Search for the cell housing the specified text and yield its [X, Y] center coordinate. 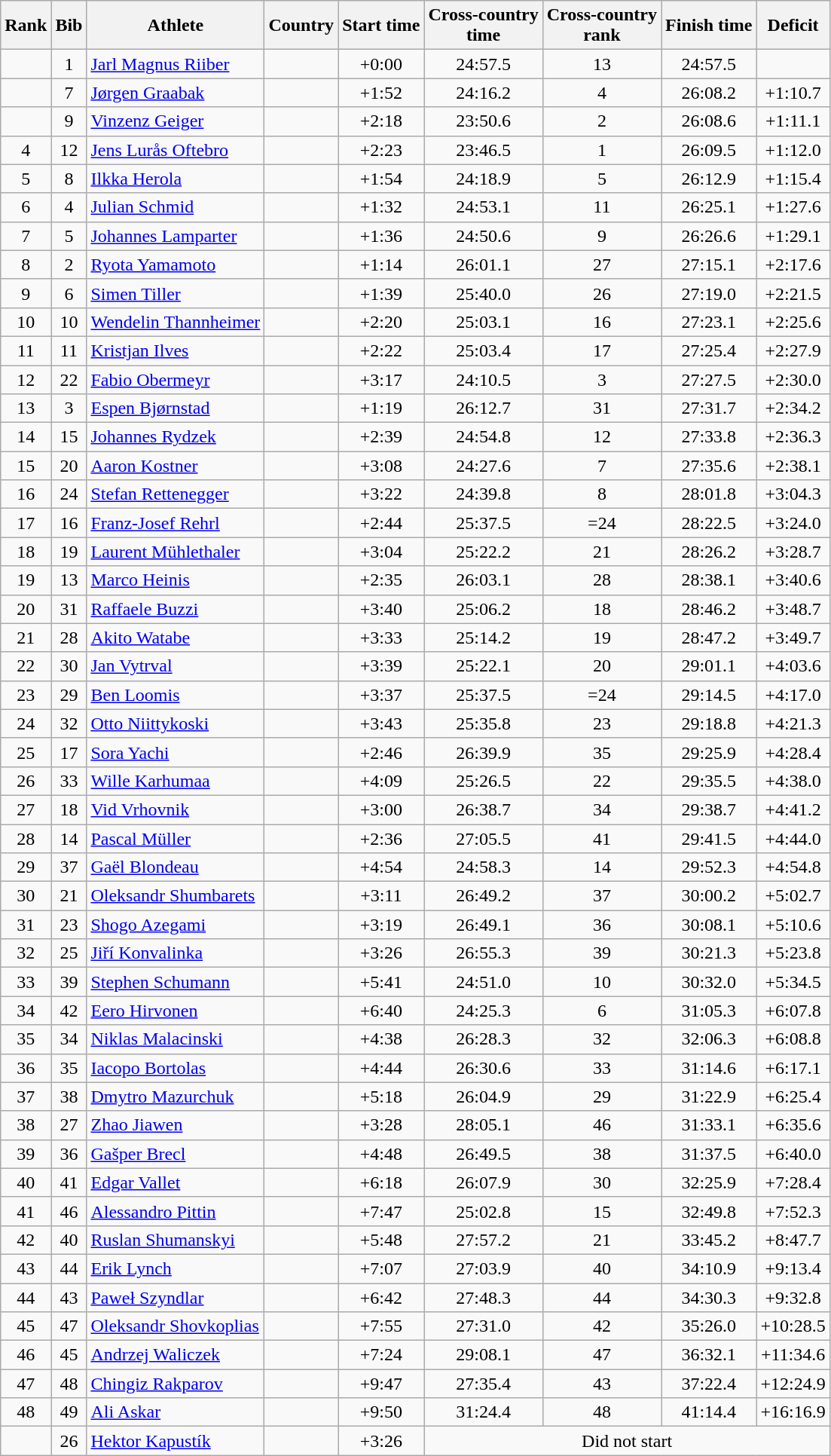
Ryota Yamamoto [176, 265]
Erik Lynch [176, 1268]
+1:12.0 [793, 150]
49 [69, 1412]
Paweł Szyndlar [176, 1297]
24:27.6 [484, 466]
Athlete [176, 26]
+3:17 [381, 379]
+9:50 [381, 1412]
27:57.2 [484, 1240]
25:35.8 [484, 723]
+3:49.7 [793, 638]
+2:21.5 [793, 293]
+7:55 [381, 1326]
Shogo Azegami [176, 925]
+16:16.9 [793, 1412]
+3:11 [381, 896]
+2:18 [381, 121]
+1:36 [381, 236]
+2:22 [381, 350]
28:22.5 [709, 523]
31:14.6 [709, 1068]
+6:35.6 [793, 1125]
26:01.1 [484, 265]
+2:39 [381, 437]
26:03.1 [484, 580]
Vid Vrhovnik [176, 809]
28:46.2 [709, 609]
27:31.0 [484, 1326]
Start time [381, 26]
26:12.9 [709, 179]
33:45.2 [709, 1240]
28:38.1 [709, 580]
+5:10.6 [793, 925]
26:09.5 [709, 150]
Country [301, 26]
29:41.5 [709, 839]
+6:25.4 [793, 1097]
26:12.7 [484, 408]
Alessandro Pittin [176, 1211]
+2:20 [381, 322]
+5:34.5 [793, 982]
Jørgen Graabak [176, 93]
Zhao Jiawen [176, 1125]
25:26.5 [484, 781]
31:22.9 [709, 1097]
25:02.8 [484, 1211]
+4:44 [381, 1068]
+3:04 [381, 552]
+5:48 [381, 1240]
+2:30.0 [793, 379]
+1:52 [381, 93]
+6:40.0 [793, 1154]
Sora Yachi [176, 752]
Kristjan Ilves [176, 350]
Otto Niittykoski [176, 723]
+7:47 [381, 1211]
27:15.1 [709, 265]
34:30.3 [709, 1297]
Cross-countrytime [484, 26]
Franz-Josef Rehrl [176, 523]
+2:36.3 [793, 437]
29:38.7 [709, 809]
+4:54 [381, 867]
+4:48 [381, 1154]
+2:46 [381, 752]
+5:02.7 [793, 896]
Hektor Kapustík [176, 1441]
26:38.7 [484, 809]
Wille Karhumaa [176, 781]
+3:08 [381, 466]
23:50.6 [484, 121]
+4:54.8 [793, 867]
30:32.0 [709, 982]
+1:11.1 [793, 121]
Raffaele Buzzi [176, 609]
+3:37 [381, 695]
24:18.9 [484, 179]
25:22.1 [484, 666]
26:49.5 [484, 1154]
+4:28.4 [793, 752]
+2:23 [381, 150]
29:08.1 [484, 1355]
+3:04.3 [793, 494]
28:05.1 [484, 1125]
+4:21.3 [793, 723]
32:06.3 [709, 1039]
Oleksandr Shovkoplias [176, 1326]
Bib [69, 26]
32:25.9 [709, 1182]
+2:34.2 [793, 408]
31:37.5 [709, 1154]
30:00.2 [709, 896]
26:30.6 [484, 1068]
+1:32 [381, 207]
30:21.3 [709, 953]
Johannes Rydzek [176, 437]
27:03.9 [484, 1268]
Vinzenz Geiger [176, 121]
+9:32.8 [793, 1297]
+2:17.6 [793, 265]
30:08.1 [709, 925]
35:26.0 [709, 1326]
+3:43 [381, 723]
24:25.3 [484, 1011]
31:24.4 [484, 1412]
+1:54 [381, 179]
31:05.3 [709, 1011]
29:35.5 [709, 781]
+12:24.9 [793, 1384]
27:35.6 [709, 466]
+3:40.6 [793, 580]
+9:47 [381, 1384]
+6:42 [381, 1297]
+1:39 [381, 293]
+5:23.8 [793, 953]
+2:35 [381, 580]
Marco Heinis [176, 580]
Aaron Kostner [176, 466]
24:10.5 [484, 379]
36:32.1 [709, 1355]
Rank [26, 26]
Deficit [793, 26]
+4:17.0 [793, 695]
+4:44.0 [793, 839]
Niklas Malacinski [176, 1039]
+8:47.7 [793, 1240]
Espen Bjørnstad [176, 408]
+6:08.8 [793, 1039]
24:16.2 [484, 93]
23:46.5 [484, 150]
+7:07 [381, 1268]
+2:36 [381, 839]
29:01.1 [709, 666]
32:49.8 [709, 1211]
25:03.4 [484, 350]
Did not start [627, 1441]
+1:15.4 [793, 179]
26:55.3 [484, 953]
+1:27.6 [793, 207]
Pascal Müller [176, 839]
24:51.0 [484, 982]
27:25.4 [709, 350]
+1:19 [381, 408]
26:26.6 [709, 236]
+4:03.6 [793, 666]
Ruslan Shumanskyi [176, 1240]
27:35.4 [484, 1384]
Cross-countryrank [601, 26]
+2:44 [381, 523]
24:39.8 [484, 494]
+2:27.9 [793, 350]
26:49.1 [484, 925]
Fabio Obermeyr [176, 379]
Oleksandr Shumbarets [176, 896]
Akito Watabe [176, 638]
28:47.2 [709, 638]
Gašper Brecl [176, 1154]
26:07.9 [484, 1182]
26:28.3 [484, 1039]
Iacopo Bortolas [176, 1068]
+7:28.4 [793, 1182]
26:39.9 [484, 752]
+3:24.0 [793, 523]
+7:24 [381, 1355]
41:14.4 [709, 1412]
24:50.6 [484, 236]
+6:18 [381, 1182]
+4:38 [381, 1039]
+2:25.6 [793, 322]
+11:34.6 [793, 1355]
34:10.9 [709, 1268]
28:26.2 [709, 552]
+3:22 [381, 494]
25:03.1 [484, 322]
+5:18 [381, 1097]
26:08.6 [709, 121]
27:33.8 [709, 437]
+3:00 [381, 809]
+4:41.2 [793, 809]
Jiří Konvalinka [176, 953]
+6:07.8 [793, 1011]
26:25.1 [709, 207]
24:54.8 [484, 437]
+9:13.4 [793, 1268]
26:04.9 [484, 1097]
31:33.1 [709, 1125]
25:22.2 [484, 552]
25:40.0 [484, 293]
27:05.5 [484, 839]
37:22.4 [709, 1384]
25:06.2 [484, 609]
+3:19 [381, 925]
+3:33 [381, 638]
Jan Vytrval [176, 666]
+2:38.1 [793, 466]
29:18.8 [709, 723]
24:58.3 [484, 867]
27:23.1 [709, 322]
+4:09 [381, 781]
27:19.0 [709, 293]
+6:40 [381, 1011]
25:14.2 [484, 638]
26:08.2 [709, 93]
+3:28.7 [793, 552]
27:48.3 [484, 1297]
Stephen Schumann [176, 982]
+1:10.7 [793, 93]
29:14.5 [709, 695]
Julian Schmid [176, 207]
Gaël Blondeau [176, 867]
27:31.7 [709, 408]
29:25.9 [709, 752]
Edgar Vallet [176, 1182]
Ali Askar [176, 1412]
+1:29.1 [793, 236]
+7:52.3 [793, 1211]
+3:40 [381, 609]
28:01.8 [709, 494]
27:27.5 [709, 379]
Jens Lurås Oftebro [176, 150]
Laurent Mühlethaler [176, 552]
+0:00 [381, 64]
Stefan Rettenegger [176, 494]
24:53.1 [484, 207]
Ilkka Herola [176, 179]
Ben Loomis [176, 695]
26:49.2 [484, 896]
+4:38.0 [793, 781]
Jarl Magnus Riiber [176, 64]
+3:48.7 [793, 609]
Wendelin Thannheimer [176, 322]
Dmytro Mazurchuk [176, 1097]
+5:41 [381, 982]
+10:28.5 [793, 1326]
+1:14 [381, 265]
Andrzej Waliczek [176, 1355]
+3:28 [381, 1125]
Eero Hirvonen [176, 1011]
+6:17.1 [793, 1068]
Finish time [709, 26]
Simen Tiller [176, 293]
Johannes Lamparter [176, 236]
29:52.3 [709, 867]
Chingiz Rakparov [176, 1384]
+3:39 [381, 666]
